Locate the cell with the specified text and output its (X, Y) center coordinate. 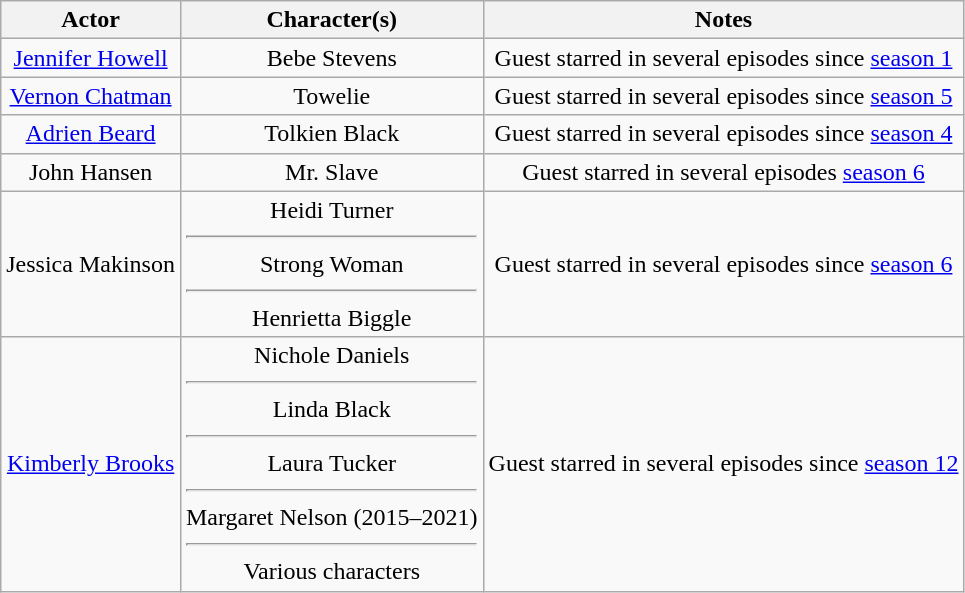
Mr. Slave (332, 172)
Vernon Chatman (91, 96)
Kimberly Brooks (91, 464)
Guest starred in several episodes season 6 (724, 172)
Adrien Beard (91, 134)
Actor (91, 20)
Tolkien Black (332, 134)
Character(s) (332, 20)
Guest starred in several episodes since season 5 (724, 96)
John Hansen (91, 172)
Towelie (332, 96)
Guest starred in several episodes since season 6 (724, 264)
Jessica Makinson (91, 264)
Nichole DanielsLinda BlackLaura TuckerMargaret Nelson (2015–2021)Various characters (332, 464)
Guest starred in several episodes since season 12 (724, 464)
Heidi TurnerStrong WomanHenrietta Biggle (332, 264)
Notes (724, 20)
Guest starred in several episodes since season 4 (724, 134)
Bebe Stevens (332, 58)
Guest starred in several episodes since season 1 (724, 58)
Jennifer Howell (91, 58)
